Capture the cell that displays the provided text and extract its [X, Y] central coordinate. 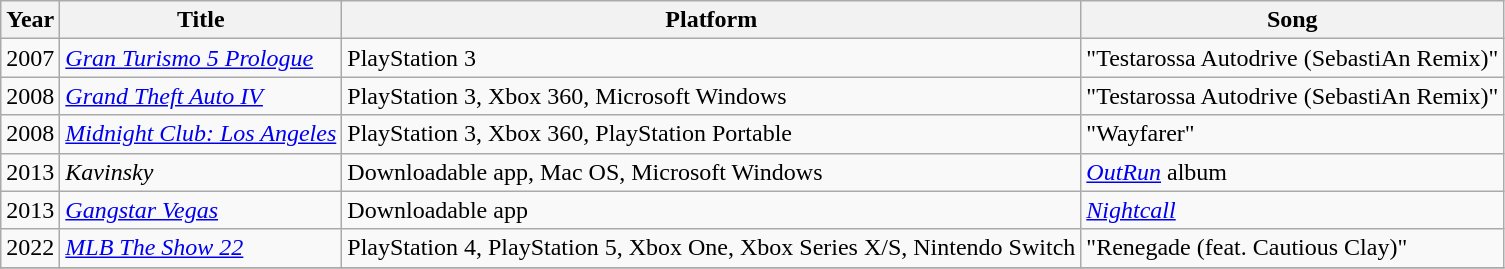
2022 [30, 248]
Midnight Club: Los Angeles [201, 134]
2007 [30, 58]
"Renegade (feat. Cautious Clay)" [1292, 248]
OutRun album [1292, 172]
Gangstar Vegas [201, 210]
Gran Turismo 5 Prologue [201, 58]
Platform [712, 20]
PlayStation 3 [712, 58]
Downloadable app [712, 210]
"Wayfarer" [1292, 134]
Kavinsky [201, 172]
Downloadable app, Mac OS, Microsoft Windows [712, 172]
PlayStation 3, Xbox 360, Microsoft Windows [712, 96]
Song [1292, 20]
Year [30, 20]
Nightcall [1292, 210]
PlayStation 4, PlayStation 5, Xbox One, Xbox Series X/S, Nintendo Switch [712, 248]
PlayStation 3, Xbox 360, PlayStation Portable [712, 134]
MLB The Show 22 [201, 248]
Grand Theft Auto IV [201, 96]
Title [201, 20]
